Return [x, y] of the center of cell containing provided text 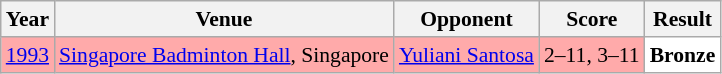
1993 [28, 55]
Result [683, 19]
Singapore Badminton Hall, Singapore [224, 55]
Yuliani Santosa [466, 55]
Venue [224, 19]
Year [28, 19]
Bronze [683, 55]
Score [592, 19]
Opponent [466, 19]
2–11, 3–11 [592, 55]
